Provide the (X, Y) coordinate of the cell's center where the given text is located.  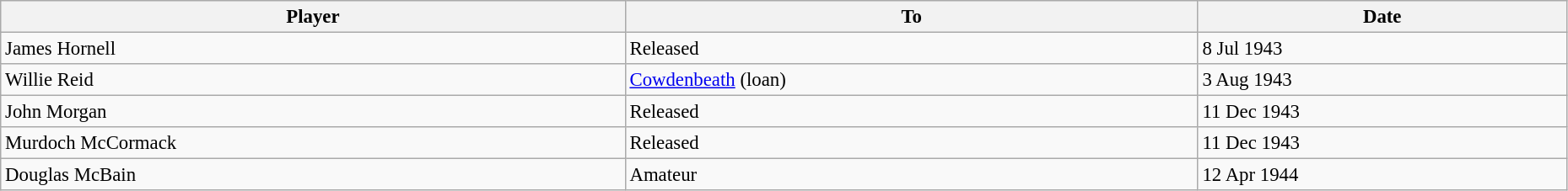
12 Apr 1944 (1382, 175)
To (911, 17)
Date (1382, 17)
James Hornell (313, 49)
Amateur (911, 175)
8 Jul 1943 (1382, 49)
Douglas McBain (313, 175)
John Morgan (313, 112)
Willie Reid (313, 80)
Cowdenbeath (loan) (911, 80)
Player (313, 17)
Murdoch McCormack (313, 143)
3 Aug 1943 (1382, 80)
